Search for the cell housing the specified text and yield its (x, y) center coordinate. 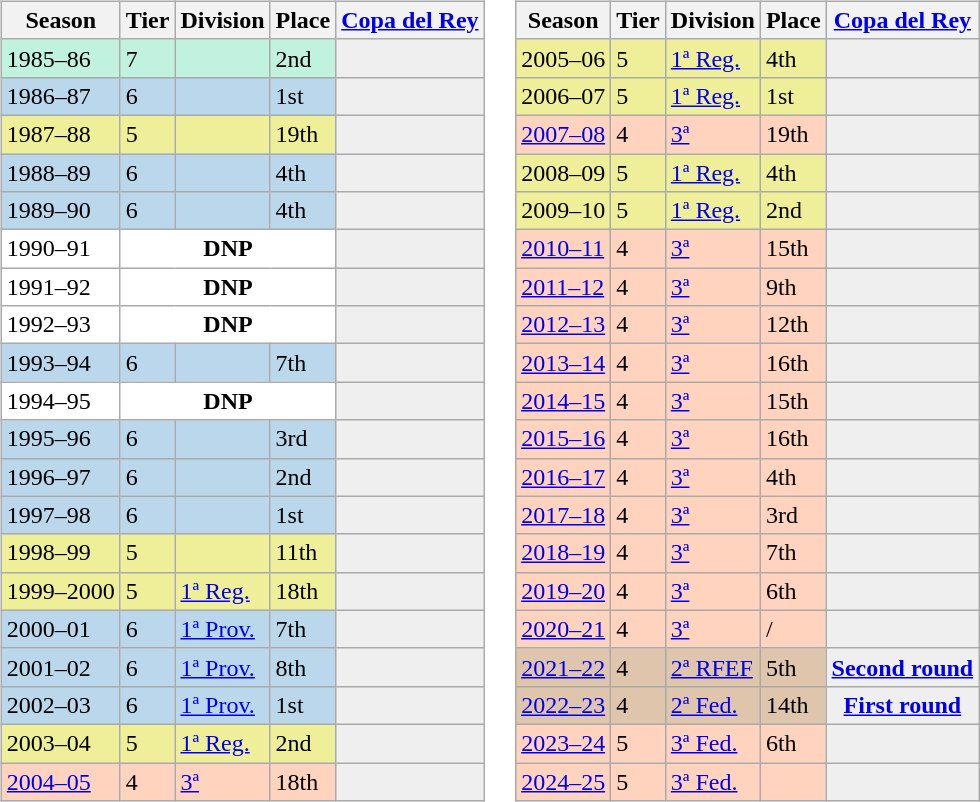
1997–98 (60, 515)
2005–06 (564, 58)
2020–21 (564, 629)
2008–09 (564, 173)
2ª RFEF (712, 667)
1988–89 (60, 173)
/ (793, 629)
1991–92 (60, 287)
2017–18 (564, 515)
11th (303, 553)
1992–93 (60, 325)
2000–01 (60, 629)
2018–19 (564, 553)
1996–97 (60, 477)
2006–07 (564, 96)
2022–23 (564, 705)
8th (303, 667)
2007–08 (564, 134)
2015–16 (564, 439)
2021–22 (564, 667)
1989–90 (60, 211)
2003–04 (60, 743)
1987–88 (60, 134)
2013–14 (564, 363)
2016–17 (564, 477)
2001–02 (60, 667)
7 (148, 58)
1998–99 (60, 553)
1985–86 (60, 58)
First round (902, 705)
2012–13 (564, 325)
2002–03 (60, 705)
9th (793, 287)
2009–10 (564, 211)
1994–95 (60, 401)
2024–25 (564, 781)
1993–94 (60, 363)
2019–20 (564, 591)
5th (793, 667)
2011–12 (564, 287)
2ª Fed. (712, 705)
Second round (902, 667)
1990–91 (60, 249)
1995–96 (60, 439)
2010–11 (564, 249)
1986–87 (60, 96)
1999–2000 (60, 591)
2014–15 (564, 401)
12th (793, 325)
2004–05 (60, 781)
14th (793, 705)
2023–24 (564, 743)
